From the cell containing the given text, extract its center point as (X, Y) coordinate. 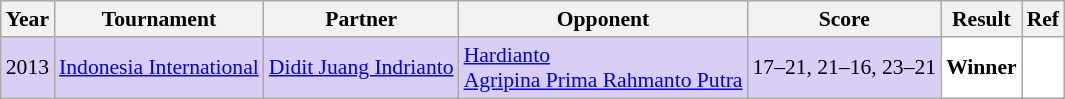
Ref (1043, 19)
Score (844, 19)
Didit Juang Indrianto (362, 68)
Winner (982, 68)
Result (982, 19)
2013 (28, 68)
Partner (362, 19)
Indonesia International (159, 68)
Opponent (604, 19)
Hardianto Agripina Prima Rahmanto Putra (604, 68)
Tournament (159, 19)
17–21, 21–16, 23–21 (844, 68)
Year (28, 19)
